Return [x, y] of the center of cell containing provided text 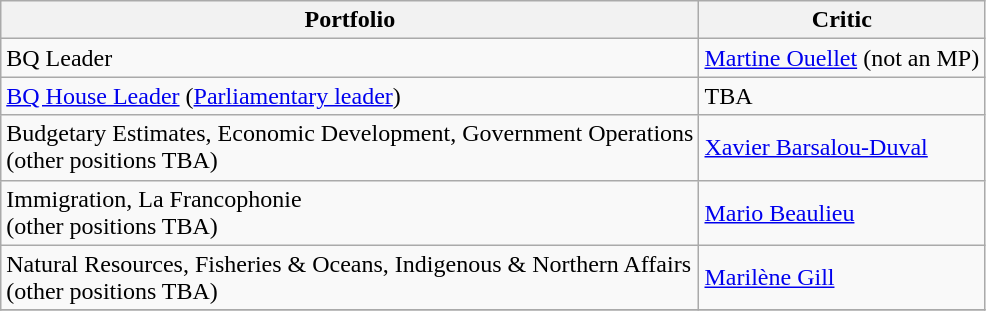
BQ House Leader (Parliamentary leader) [350, 96]
Budgetary Estimates, Economic Development, Government Operations(other positions TBA) [350, 148]
Mario Beaulieu [842, 212]
BQ Leader [350, 58]
Marilène Gill [842, 278]
TBA [842, 96]
Martine Ouellet (not an MP) [842, 58]
Xavier Barsalou-Duval [842, 148]
Critic [842, 20]
Portfolio [350, 20]
Natural Resources, Fisheries & Oceans, Indigenous & Northern Affairs(other positions TBA) [350, 278]
Immigration, La Francophonie(other positions TBA) [350, 212]
